Pinpoint the cell where the given text exists, returning its [x, y] midpoint coordinate. 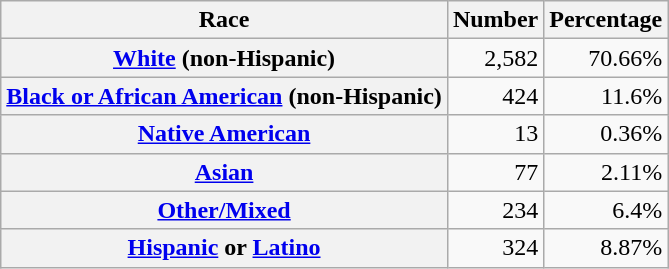
Native American [224, 134]
Hispanic or Latino [224, 248]
324 [495, 248]
Other/Mixed [224, 210]
2.11% [606, 172]
Percentage [606, 20]
6.4% [606, 210]
424 [495, 96]
Number [495, 20]
77 [495, 172]
Race [224, 20]
234 [495, 210]
2,582 [495, 58]
11.6% [606, 96]
70.66% [606, 58]
13 [495, 134]
8.87% [606, 248]
0.36% [606, 134]
White (non-Hispanic) [224, 58]
Asian [224, 172]
Black or African American (non-Hispanic) [224, 96]
